For the text-containing cell, return its midpoint in [x, y] coordinate format. 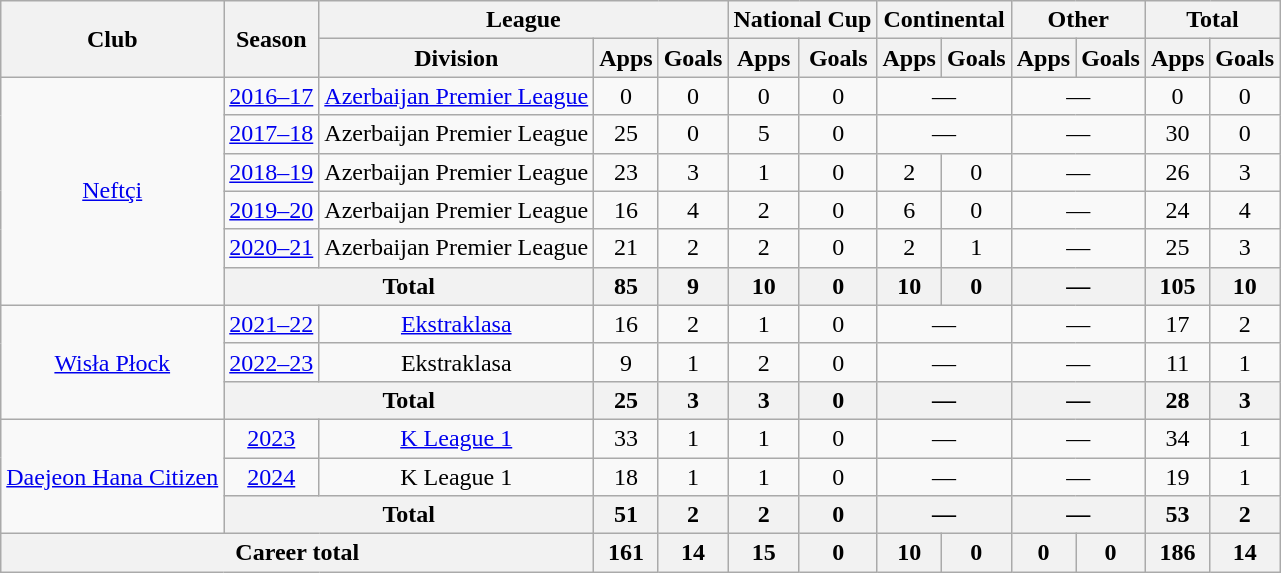
30 [1177, 134]
2021–22 [272, 324]
2022–23 [272, 362]
2016–17 [272, 96]
186 [1177, 553]
17 [1177, 324]
2019–20 [272, 210]
Division [456, 58]
18 [626, 477]
National Cup [802, 20]
Career total [298, 553]
Other [1078, 20]
2020–21 [272, 248]
19 [1177, 477]
51 [626, 515]
105 [1177, 286]
Club [112, 39]
Wisła Płock [112, 362]
Neftçi [112, 191]
23 [626, 172]
League [524, 20]
2023 [272, 438]
33 [626, 438]
15 [764, 553]
5 [764, 134]
28 [1177, 400]
11 [1177, 362]
Continental [944, 20]
Daejeon Hana Citizen [112, 476]
2024 [272, 477]
53 [1177, 515]
2018–19 [272, 172]
Season [272, 39]
24 [1177, 210]
6 [909, 210]
2017–18 [272, 134]
161 [626, 553]
85 [626, 286]
34 [1177, 438]
26 [1177, 172]
21 [626, 248]
